Find where the given text appears and provide that cell's center as (x, y) coordinate. 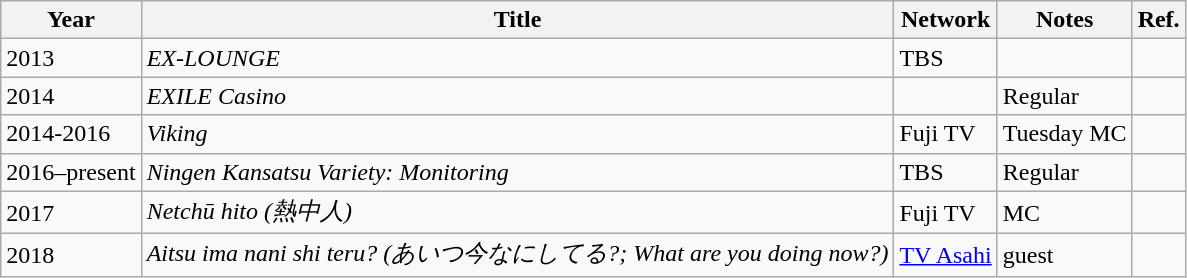
Aitsu ima nani shi teru? (あいつ今なにしてる?; What are you doing now?) (518, 256)
Title (518, 20)
Netchū hito (熱中人) (518, 212)
Viking (518, 134)
EX-LOUNGE (518, 58)
2014 (71, 96)
Year (71, 20)
guest (1064, 256)
2013 (71, 58)
Tuesday MC (1064, 134)
EXILE Casino (518, 96)
Notes (1064, 20)
Ningen Kansatsu Variety: Monitoring (518, 172)
MC (1064, 212)
Network (946, 20)
2017 (71, 212)
2016–present (71, 172)
TV Asahi (946, 256)
2014-2016 (71, 134)
2018 (71, 256)
Ref. (1158, 20)
